Output the (x, y) coordinate of the center of the cell containing the given text.  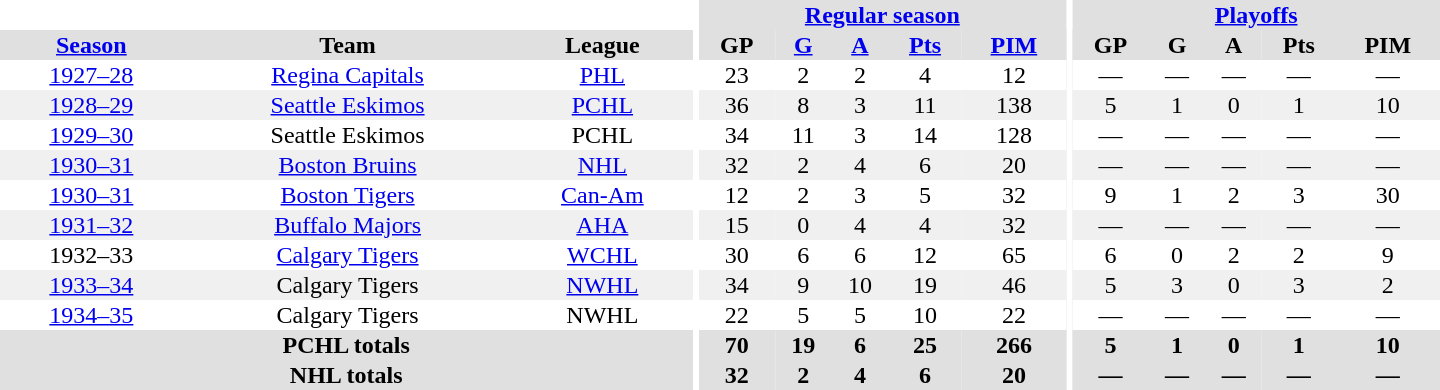
23 (737, 75)
Regina Capitals (348, 75)
1933–34 (92, 285)
1928–29 (92, 105)
Boston Bruins (348, 165)
70 (737, 345)
8 (804, 105)
Can-Am (602, 195)
Season (92, 45)
266 (1014, 345)
NHL totals (346, 375)
1934–35 (92, 315)
Playoffs (1256, 15)
25 (924, 345)
14 (924, 135)
WCHL (602, 255)
Regular season (882, 15)
PCHL totals (346, 345)
46 (1014, 285)
Buffalo Majors (348, 225)
Team (348, 45)
1929–30 (92, 135)
AHA (602, 225)
1932–33 (92, 255)
128 (1014, 135)
Boston Tigers (348, 195)
PHL (602, 75)
NHL (602, 165)
1931–32 (92, 225)
15 (737, 225)
138 (1014, 105)
League (602, 45)
36 (737, 105)
65 (1014, 255)
1927–28 (92, 75)
